Search for the cell housing the specified text and yield its [x, y] center coordinate. 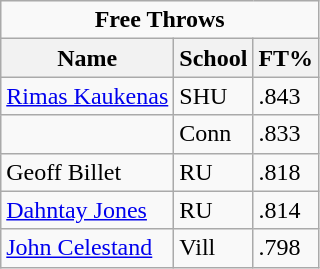
Vill [214, 248]
.818 [286, 172]
.798 [286, 248]
School [214, 58]
Dahntay Jones [88, 210]
Free Throws [160, 20]
.843 [286, 96]
Name [88, 58]
SHU [214, 96]
Conn [214, 134]
.833 [286, 134]
Rimas Kaukenas [88, 96]
.814 [286, 210]
FT% [286, 58]
John Celestand [88, 248]
Geoff Billet [88, 172]
